For the text-containing cell, return its midpoint in [x, y] coordinate format. 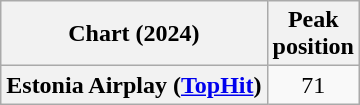
Estonia Airplay (TopHit) [134, 85]
71 [313, 85]
Chart (2024) [134, 34]
Peakposition [313, 34]
